Detect which cell encompasses the target text, then output its (x, y) center coordinate. 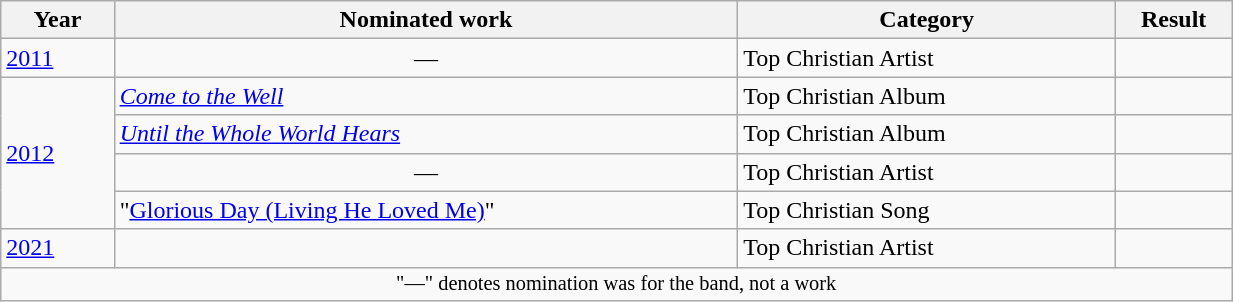
Result (1174, 20)
"Glorious Day (Living He Loved Me)" (426, 210)
2021 (58, 248)
"—" denotes nomination was for the band, not a work (616, 284)
Nominated work (426, 20)
Until the Whole World Hears (426, 134)
Category (927, 20)
Year (58, 20)
2012 (58, 153)
Come to the Well (426, 96)
Top Christian Song (927, 210)
2011 (58, 58)
